Output the [x, y] coordinate of the center of the cell containing the given text.  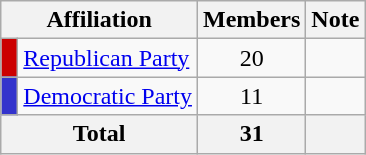
20 [251, 58]
Members [251, 20]
Total [100, 134]
Note [336, 20]
11 [251, 96]
Affiliation [100, 20]
Democratic Party [108, 96]
Republican Party [108, 58]
31 [251, 134]
